Pinpoint the cell where the given text exists, returning its (x, y) midpoint coordinate. 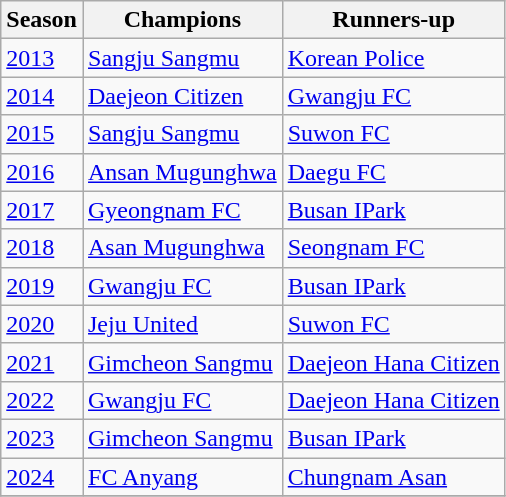
Jeju United (182, 324)
Champions (182, 20)
Chungnam Asan (394, 477)
Seongnam FC (394, 248)
2020 (42, 324)
Daejeon Citizen (182, 96)
2016 (42, 172)
Gyeongnam FC (182, 210)
2023 (42, 438)
Daegu FC (394, 172)
2024 (42, 477)
FC Anyang (182, 477)
2017 (42, 210)
2014 (42, 96)
2022 (42, 400)
Runners-up (394, 20)
Ansan Mugunghwa (182, 172)
2021 (42, 362)
2013 (42, 58)
2018 (42, 248)
Asan Mugunghwa (182, 248)
Korean Police (394, 58)
Season (42, 20)
2019 (42, 286)
2015 (42, 134)
